Return the (x, y) coordinate for the center point of the cell that contains the specified text.  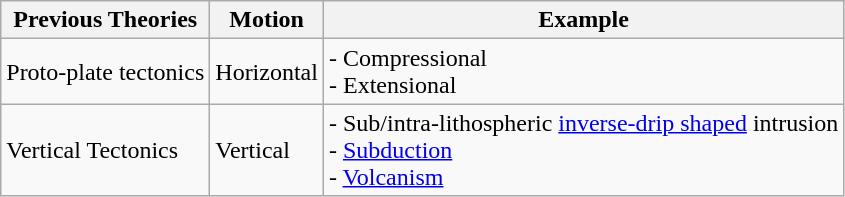
Previous Theories (106, 20)
- Compressional- Extensional (583, 72)
Example (583, 20)
Vertical (267, 150)
Horizontal (267, 72)
Motion (267, 20)
Proto-plate tectonics (106, 72)
- Sub/intra-lithospheric inverse-drip shaped intrusion- Subduction- Volcanism (583, 150)
Vertical Tectonics (106, 150)
